Search for the cell housing the specified text and yield its (x, y) center coordinate. 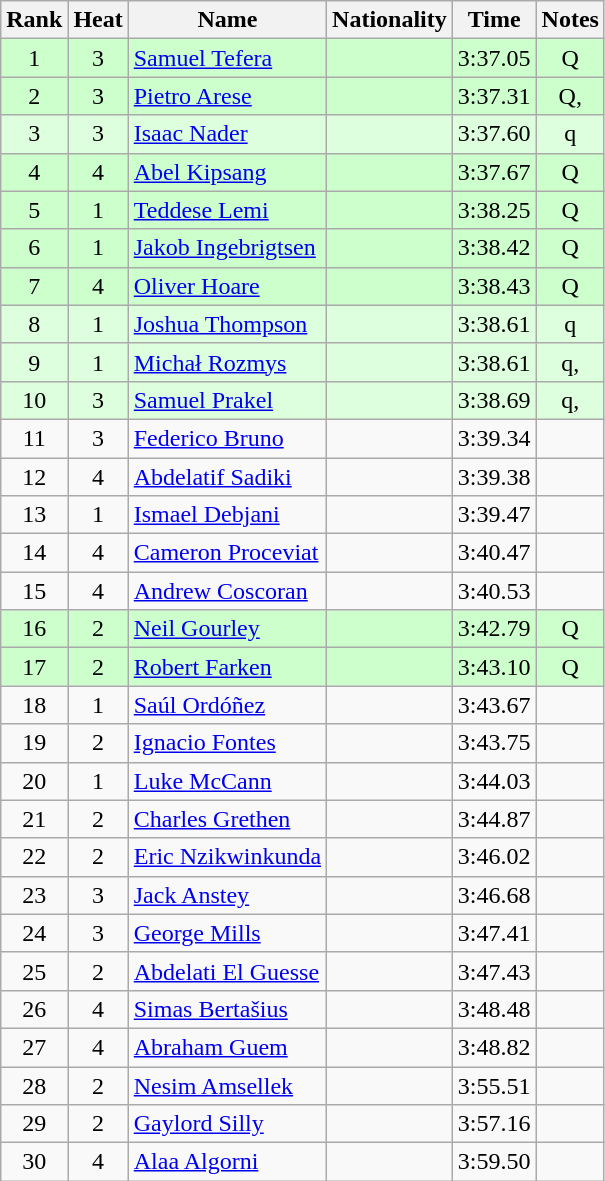
Abdelati El Guesse (227, 971)
3:39.34 (494, 438)
15 (34, 591)
3:40.53 (494, 591)
3:43.75 (494, 743)
Nesim Amsellek (227, 1085)
Notes (570, 20)
11 (34, 438)
3:42.79 (494, 629)
Abraham Guem (227, 1047)
George Mills (227, 933)
29 (34, 1124)
18 (34, 705)
Michał Rozmys (227, 362)
28 (34, 1085)
3:47.41 (494, 933)
14 (34, 553)
Isaac Nader (227, 134)
3:47.43 (494, 971)
30 (34, 1162)
3:46.68 (494, 895)
3:44.87 (494, 819)
Abel Kipsang (227, 172)
27 (34, 1047)
17 (34, 667)
3:37.60 (494, 134)
Saúl Ordóñez (227, 705)
3:38.25 (494, 210)
22 (34, 857)
Jakob Ingebrigtsen (227, 248)
3:38.69 (494, 400)
Luke McCann (227, 781)
Abdelatif Sadiki (227, 477)
3:39.38 (494, 477)
Pietro Arese (227, 96)
Rank (34, 20)
Samuel Prakel (227, 400)
24 (34, 933)
Name (227, 20)
Jack Anstey (227, 895)
Federico Bruno (227, 438)
3:38.42 (494, 248)
Oliver Hoare (227, 286)
21 (34, 819)
9 (34, 362)
Q, (570, 96)
Ismael Debjani (227, 515)
3:44.03 (494, 781)
8 (34, 324)
Samuel Tefera (227, 58)
25 (34, 971)
3:43.10 (494, 667)
Ignacio Fontes (227, 743)
Robert Farken (227, 667)
Simas Bertašius (227, 1009)
Alaa Algorni (227, 1162)
3:48.48 (494, 1009)
26 (34, 1009)
23 (34, 895)
7 (34, 286)
6 (34, 248)
3:48.82 (494, 1047)
Teddese Lemi (227, 210)
Charles Grethen (227, 819)
5 (34, 210)
12 (34, 477)
10 (34, 400)
3:37.05 (494, 58)
Eric Nzikwinkunda (227, 857)
19 (34, 743)
Joshua Thompson (227, 324)
Gaylord Silly (227, 1124)
3:39.47 (494, 515)
3:40.47 (494, 553)
3:37.31 (494, 96)
3:55.51 (494, 1085)
13 (34, 515)
3:46.02 (494, 857)
Neil Gourley (227, 629)
3:57.16 (494, 1124)
3:37.67 (494, 172)
3:43.67 (494, 705)
Nationality (390, 20)
Time (494, 20)
Andrew Coscoran (227, 591)
3:38.43 (494, 286)
Heat (98, 20)
16 (34, 629)
3:59.50 (494, 1162)
20 (34, 781)
Cameron Proceviat (227, 553)
